For the text-containing cell, return its midpoint in (X, Y) coordinate format. 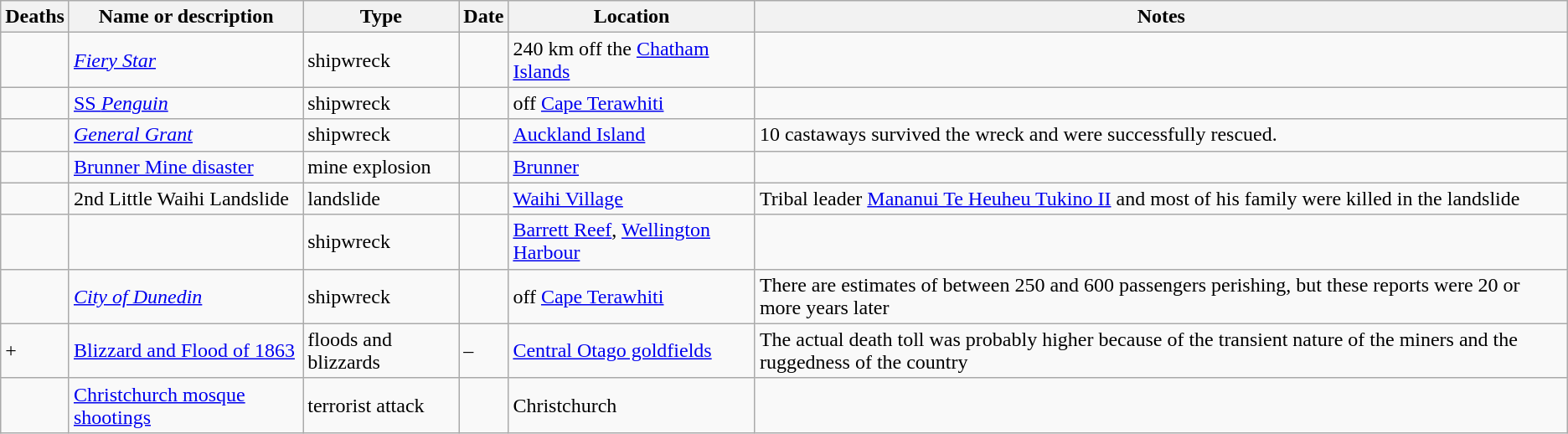
Brunner Mine disaster (186, 167)
Blizzard and Flood of 1863 (186, 350)
Tribal leader Mananui Te Heuheu Tukino II and most of his family were killed in the landslide (1161, 199)
Fiery Star (186, 60)
Christchurch mosque shootings (186, 406)
Auckland Island (632, 135)
landslide (381, 199)
240 km off the Chatham Islands (632, 60)
Date (484, 17)
There are estimates of between 250 and 600 passengers perishing, but these reports were 20 or more years later (1161, 297)
floods and blizzards (381, 350)
Type (381, 17)
City of Dunedin (186, 297)
Waihi Village (632, 199)
mine explosion (381, 167)
Brunner (632, 167)
SS Penguin (186, 103)
+ (35, 350)
Christchurch (632, 406)
Location (632, 17)
Central Otago goldfields (632, 350)
The actual death toll was probably higher because of the transient nature of the miners and the ruggedness of the country (1161, 350)
Name or description (186, 17)
Barrett Reef, Wellington Harbour (632, 241)
General Grant (186, 135)
terrorist attack (381, 406)
Deaths (35, 17)
10 castaways survived the wreck and were successfully rescued. (1161, 135)
– (484, 350)
2nd Little Waihi Landslide (186, 199)
Notes (1161, 17)
